For the text-containing cell, return its midpoint in (X, Y) coordinate format. 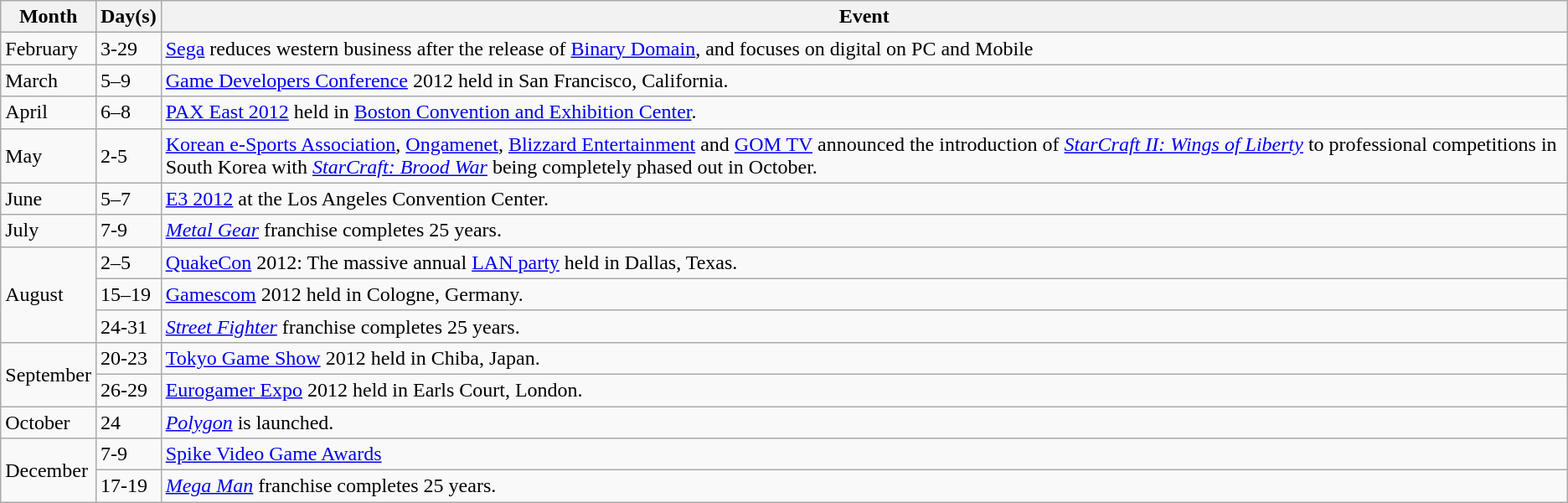
Metal Gear franchise completes 25 years. (864, 231)
October (49, 422)
Polygon is launched. (864, 422)
26-29 (128, 390)
Sega reduces western business after the release of Binary Domain, and focuses on digital on PC and Mobile (864, 49)
2–5 (128, 262)
2-5 (128, 156)
5–9 (128, 80)
Game Developers Conference 2012 held in San Francisco, California. (864, 80)
5–7 (128, 199)
6–8 (128, 112)
24-31 (128, 326)
September (49, 374)
3-29 (128, 49)
April (49, 112)
Street Fighter franchise completes 25 years. (864, 326)
June (49, 199)
Month (49, 17)
Event (864, 17)
December (49, 470)
July (49, 231)
QuakeCon 2012: The massive annual LAN party held in Dallas, Texas. (864, 262)
Tokyo Game Show 2012 held in Chiba, Japan. (864, 358)
Gamescom 2012 held in Cologne, Germany. (864, 294)
March (49, 80)
E3 2012 at the Los Angeles Convention Center. (864, 199)
Day(s) (128, 17)
20-23 (128, 358)
Spike Video Game Awards (864, 454)
24 (128, 422)
February (49, 49)
August (49, 294)
15–19 (128, 294)
Mega Man franchise completes 25 years. (864, 486)
17-19 (128, 486)
May (49, 156)
Eurogamer Expo 2012 held in Earls Court, London. (864, 390)
PAX East 2012 held in Boston Convention and Exhibition Center. (864, 112)
